From the cell containing the given text, extract its center point as (X, Y) coordinate. 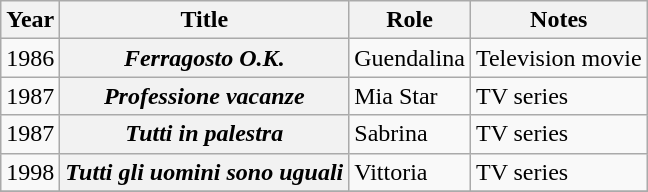
Vittoria (410, 172)
Notes (558, 20)
Tutti gli uomini sono uguali (204, 172)
Professione vacanze (204, 96)
1986 (30, 58)
Guendalina (410, 58)
1998 (30, 172)
Year (30, 20)
Television movie (558, 58)
Title (204, 20)
Mia Star (410, 96)
Tutti in palestra (204, 134)
Ferragosto O.K. (204, 58)
Sabrina (410, 134)
Role (410, 20)
